Return [X, Y] of the center of cell containing provided text 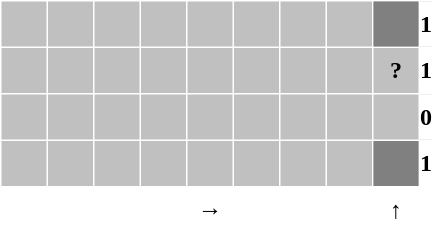
0 [426, 116]
? [396, 70]
↑ [396, 210]
→ [210, 210]
